Detect which cell encompasses the target text, then output its (x, y) center coordinate. 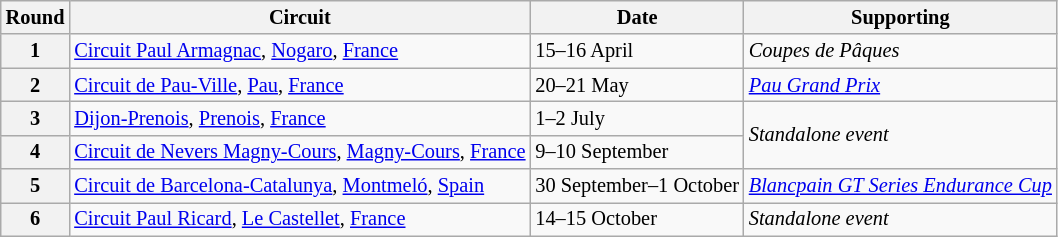
6 (36, 219)
2 (36, 85)
Circuit de Nevers Magny-Cours, Magny-Cours, France (300, 152)
Date (637, 17)
Supporting (900, 17)
5 (36, 186)
Circuit Paul Armagnac, Nogaro, France (300, 51)
1 (36, 51)
20–21 May (637, 85)
9–10 September (637, 152)
Coupes de Pâques (900, 51)
Dijon-Prenois, Prenois, France (300, 118)
1–2 July (637, 118)
15–16 April (637, 51)
Round (36, 17)
Circuit de Barcelona-Catalunya, Montmeló, Spain (300, 186)
Circuit de Pau-Ville, Pau, France (300, 85)
30 September–1 October (637, 186)
Circuit (300, 17)
3 (36, 118)
Circuit Paul Ricard, Le Castellet, France (300, 219)
4 (36, 152)
Pau Grand Prix (900, 85)
14–15 October (637, 219)
Blancpain GT Series Endurance Cup (900, 186)
